Determine the [X, Y] coordinate at the center of the cell enclosing the given text.  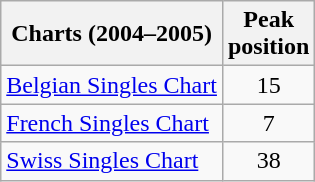
Peakposition [268, 34]
Belgian Singles Chart [112, 85]
38 [268, 161]
French Singles Chart [112, 123]
Swiss Singles Chart [112, 161]
Charts (2004–2005) [112, 34]
7 [268, 123]
15 [268, 85]
